Search for the cell housing the specified text and yield its [x, y] center coordinate. 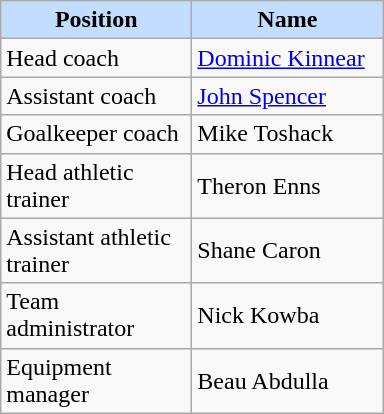
Team administrator [96, 316]
John Spencer [288, 96]
Name [288, 20]
Assistant coach [96, 96]
Mike Toshack [288, 134]
Head coach [96, 58]
Shane Caron [288, 250]
Nick Kowba [288, 316]
Position [96, 20]
Head athletic trainer [96, 186]
Dominic Kinnear [288, 58]
Equipment manager [96, 380]
Theron Enns [288, 186]
Goalkeeper coach [96, 134]
Beau Abdulla [288, 380]
Assistant athletic trainer [96, 250]
